For the text-containing cell, return its midpoint in [X, Y] coordinate format. 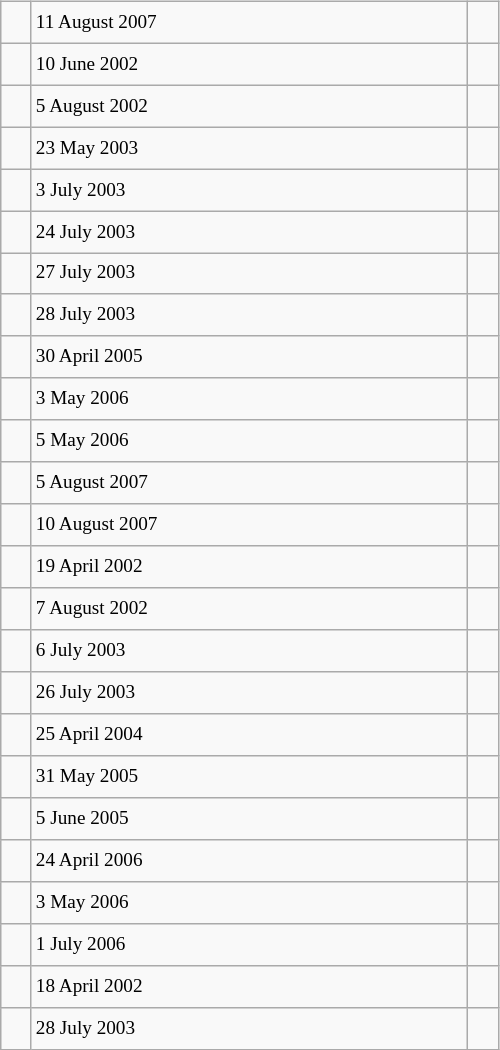
26 July 2003 [250, 693]
5 August 2002 [250, 106]
1 July 2006 [250, 944]
3 July 2003 [250, 190]
25 April 2004 [250, 735]
27 July 2003 [250, 274]
5 May 2006 [250, 441]
24 July 2003 [250, 232]
10 August 2007 [250, 525]
7 August 2002 [250, 609]
24 April 2006 [250, 861]
23 May 2003 [250, 148]
19 April 2002 [250, 567]
30 April 2005 [250, 357]
6 July 2003 [250, 651]
11 August 2007 [250, 22]
5 August 2007 [250, 483]
5 June 2005 [250, 819]
10 June 2002 [250, 64]
31 May 2005 [250, 777]
18 April 2002 [250, 986]
